Scan for the cell matching the given text and deliver its [x, y] coordinate at center. 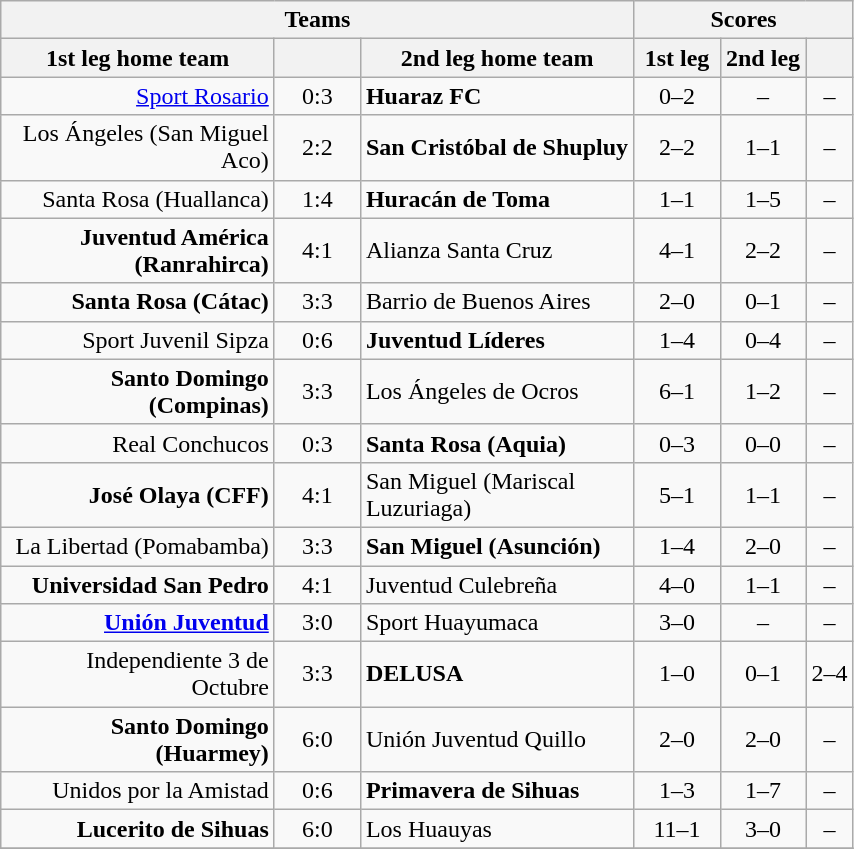
1:4 [317, 199]
Los Ángeles de Ocros [497, 392]
Juventud América (Ranrahirca) [138, 250]
3:0 [317, 623]
1–0 [677, 674]
5–1 [677, 494]
4–0 [677, 585]
Huracán de Toma [497, 199]
1–5 [763, 199]
Santo Domingo (Compinas) [138, 392]
Scores [744, 20]
4–1 [677, 250]
Primavera de Sihuas [497, 791]
0–2 [677, 96]
Barrio de Buenos Aires [497, 302]
Santa Rosa (Aquia) [497, 443]
Teams [318, 20]
Sport Huayumaca [497, 623]
Los Huauyas [497, 829]
Unión Juventud [138, 623]
Juventud Culebreña [497, 585]
1–3 [677, 791]
Santo Domingo (Huarmey) [138, 740]
1–2 [763, 392]
Huaraz FC [497, 96]
1st leg home team [138, 58]
Independiente 3 de Octubre [138, 674]
DELUSA [497, 674]
San Miguel (Mariscal Luzuriaga) [497, 494]
Real Conchucos [138, 443]
6–1 [677, 392]
2–4 [830, 674]
0–4 [763, 340]
José Olaya (CFF) [138, 494]
Lucerito de Sihuas [138, 829]
2nd leg home team [497, 58]
0–0 [763, 443]
Sport Juvenil Sipza [138, 340]
2nd leg [763, 58]
San Cristóbal de Shupluy [497, 148]
Unión Juventud Quillo [497, 740]
11–1 [677, 829]
Universidad San Pedro [138, 585]
Santa Rosa (Huallanca) [138, 199]
Juventud Líderes [497, 340]
San Miguel (Asunción) [497, 546]
Los Ángeles (San Miguel Aco) [138, 148]
Sport Rosario [138, 96]
Alianza Santa Cruz [497, 250]
2:2 [317, 148]
0–3 [677, 443]
1–7 [763, 791]
Unidos por la Amistad [138, 791]
Santa Rosa (Cátac) [138, 302]
1st leg [677, 58]
La Libertad (Pomabamba) [138, 546]
